From the cell containing the given text, extract its center point as (X, Y) coordinate. 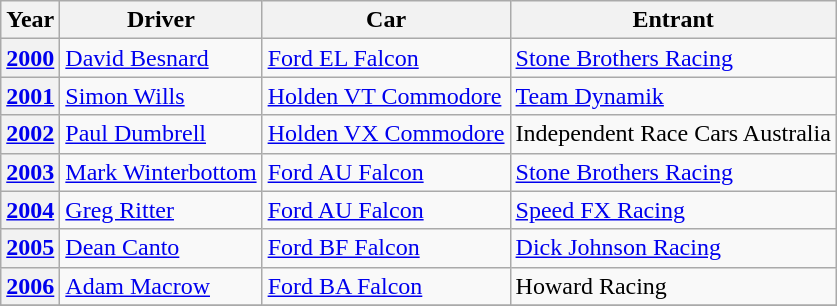
Year (30, 20)
2003 (30, 172)
Car (386, 20)
2006 (30, 286)
Speed FX Racing (673, 210)
Adam Macrow (161, 286)
2002 (30, 134)
Greg Ritter (161, 210)
Howard Racing (673, 286)
2004 (30, 210)
Paul Dumbrell (161, 134)
Ford BF Falcon (386, 248)
Team Dynamik (673, 96)
Holden VX Commodore (386, 134)
Dick Johnson Racing (673, 248)
Mark Winterbottom (161, 172)
Independent Race Cars Australia (673, 134)
Entrant (673, 20)
2001 (30, 96)
Ford EL Falcon (386, 58)
Ford BA Falcon (386, 286)
Simon Wills (161, 96)
2000 (30, 58)
Holden VT Commodore (386, 96)
2005 (30, 248)
Dean Canto (161, 248)
Driver (161, 20)
David Besnard (161, 58)
